Determine the [x, y] coordinate at the center of the cell enclosing the given text.  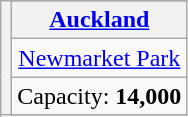
Capacity: 14,000 [100, 96]
Newmarket Park [100, 58]
Auckland [100, 20]
